Search for the cell housing the specified text and yield its (x, y) center coordinate. 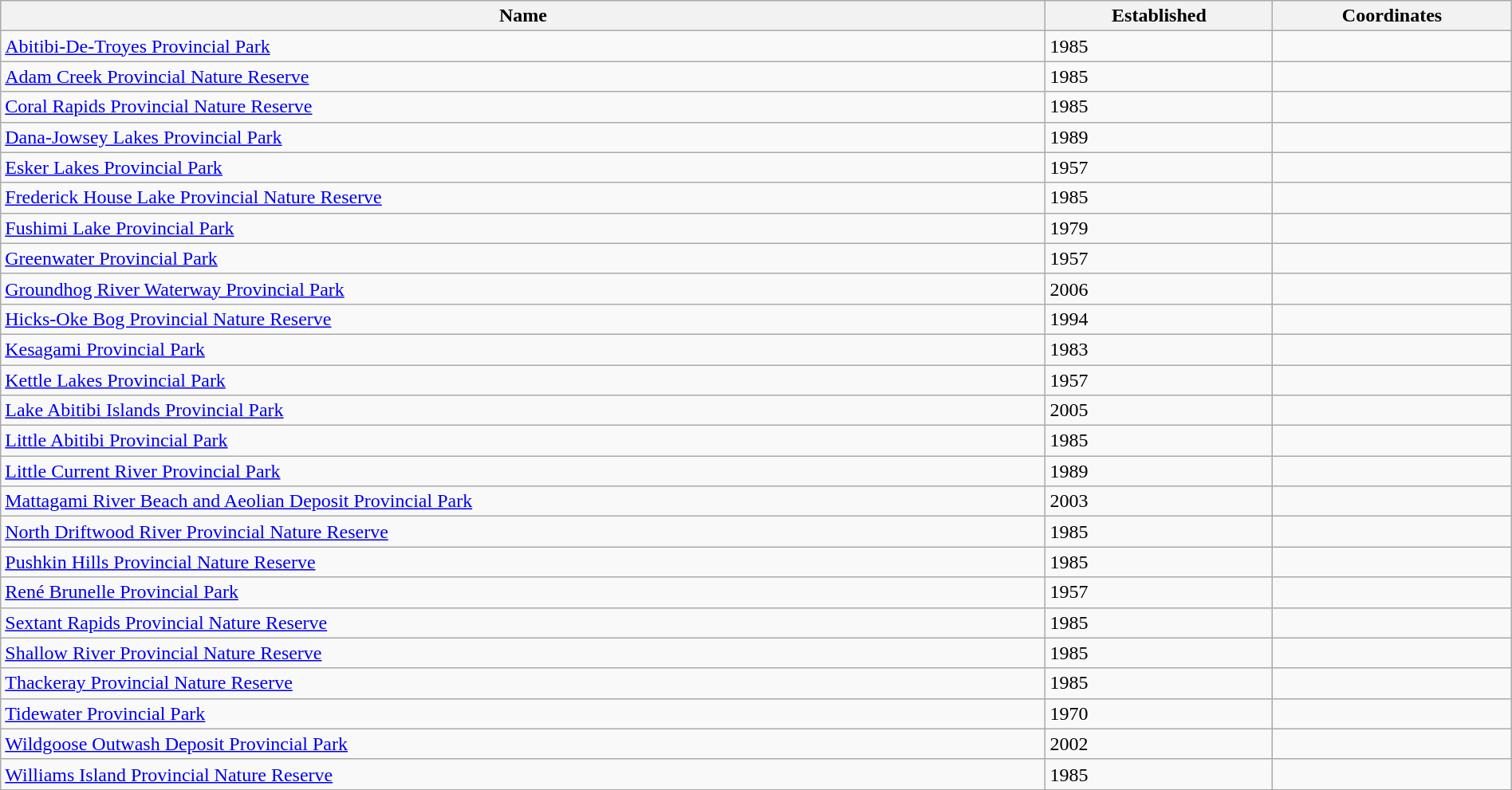
Coordinates (1392, 16)
1983 (1160, 349)
1994 (1160, 319)
Adam Creek Provincial Nature Reserve (523, 77)
Abitibi-De-Troyes Provincial Park (523, 46)
Established (1160, 16)
Shallow River Provincial Nature Reserve (523, 653)
René Brunelle Provincial Park (523, 592)
Fushimi Lake Provincial Park (523, 228)
Coral Rapids Provincial Nature Reserve (523, 107)
Kettle Lakes Provincial Park (523, 380)
Kesagami Provincial Park (523, 349)
Thackeray Provincial Nature Reserve (523, 683)
2006 (1160, 289)
Wildgoose Outwash Deposit Provincial Park (523, 744)
Mattagami River Beach and Aeolian Deposit Provincial Park (523, 501)
Greenwater Provincial Park (523, 258)
Frederick House Lake Provincial Nature Reserve (523, 198)
Name (523, 16)
Esker Lakes Provincial Park (523, 167)
North Driftwood River Provincial Nature Reserve (523, 532)
Pushkin Hills Provincial Nature Reserve (523, 562)
Groundhog River Waterway Provincial Park (523, 289)
1970 (1160, 713)
Little Abitibi Provincial Park (523, 441)
Little Current River Provincial Park (523, 471)
2005 (1160, 411)
Williams Island Provincial Nature Reserve (523, 774)
2002 (1160, 744)
Hicks-Oke Bog Provincial Nature Reserve (523, 319)
2003 (1160, 501)
Tidewater Provincial Park (523, 713)
1979 (1160, 228)
Lake Abitibi Islands Provincial Park (523, 411)
Sextant Rapids Provincial Nature Reserve (523, 623)
Dana-Jowsey Lakes Provincial Park (523, 137)
